Locate the cell with the specified text and output its (X, Y) center coordinate. 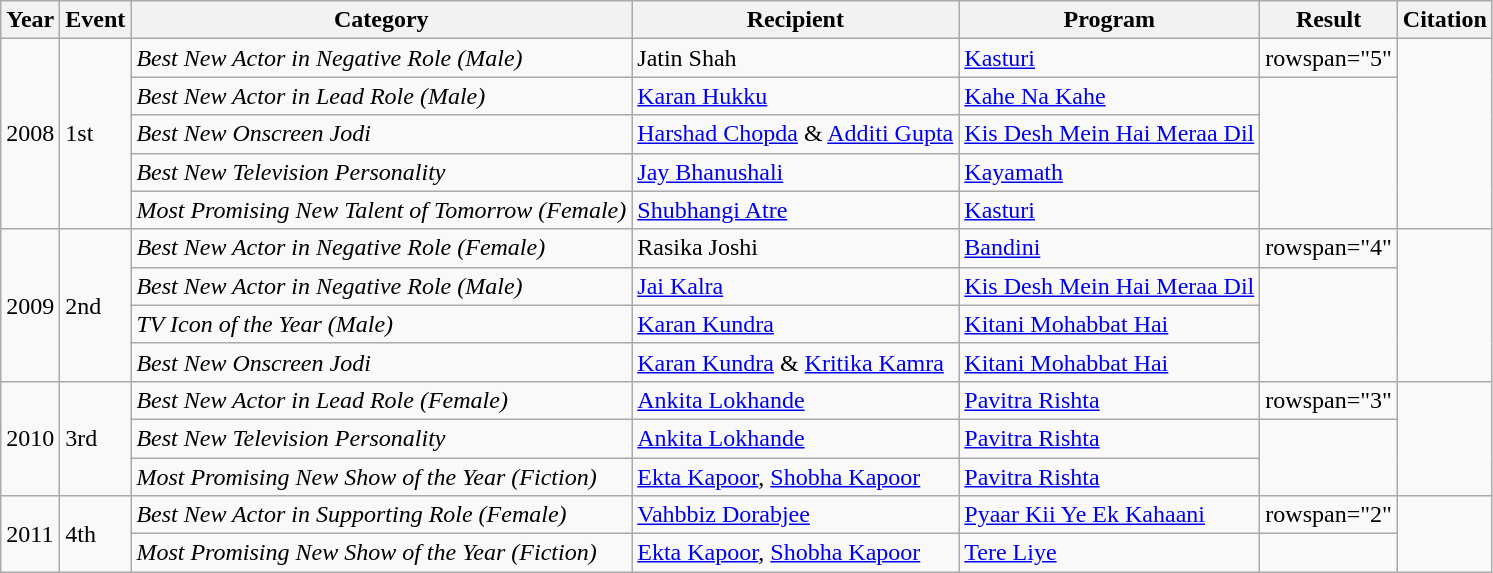
Shubhangi Atre (796, 210)
Jai Kalra (796, 286)
2nd (96, 305)
Karan Kundra & Kritika Kamra (796, 362)
Harshad Chopda & Additi Gupta (796, 134)
Best New Actor in Lead Role (Male) (382, 96)
Recipient (796, 20)
Vahbbiz Dorabjee (796, 515)
Rasika Joshi (796, 248)
rowspan="3" (1329, 400)
TV Icon of the Year (Male) (382, 324)
Program (1110, 20)
Kayamath (1110, 172)
Event (96, 20)
2008 (30, 134)
4th (96, 534)
2010 (30, 438)
Category (382, 20)
rowspan="2" (1329, 515)
2011 (30, 534)
Best New Actor in Supporting Role (Female) (382, 515)
Best New Actor in Lead Role (Female) (382, 400)
Kahe Na Kahe (1110, 96)
1st (96, 134)
3rd (96, 438)
Karan Hukku (796, 96)
Most Promising New Talent of Tomorrow (Female) (382, 210)
Tere Liye (1110, 553)
Citation (1444, 20)
Jatin Shah (796, 58)
Year (30, 20)
Karan Kundra (796, 324)
Jay Bhanushali (796, 172)
Best New Actor in Negative Role (Female) (382, 248)
Pyaar Kii Ye Ek Kahaani (1110, 515)
2009 (30, 305)
rowspan="4" (1329, 248)
Result (1329, 20)
rowspan="5" (1329, 58)
Bandini (1110, 248)
